Output the (x, y) coordinate of the center of the cell containing the given text.  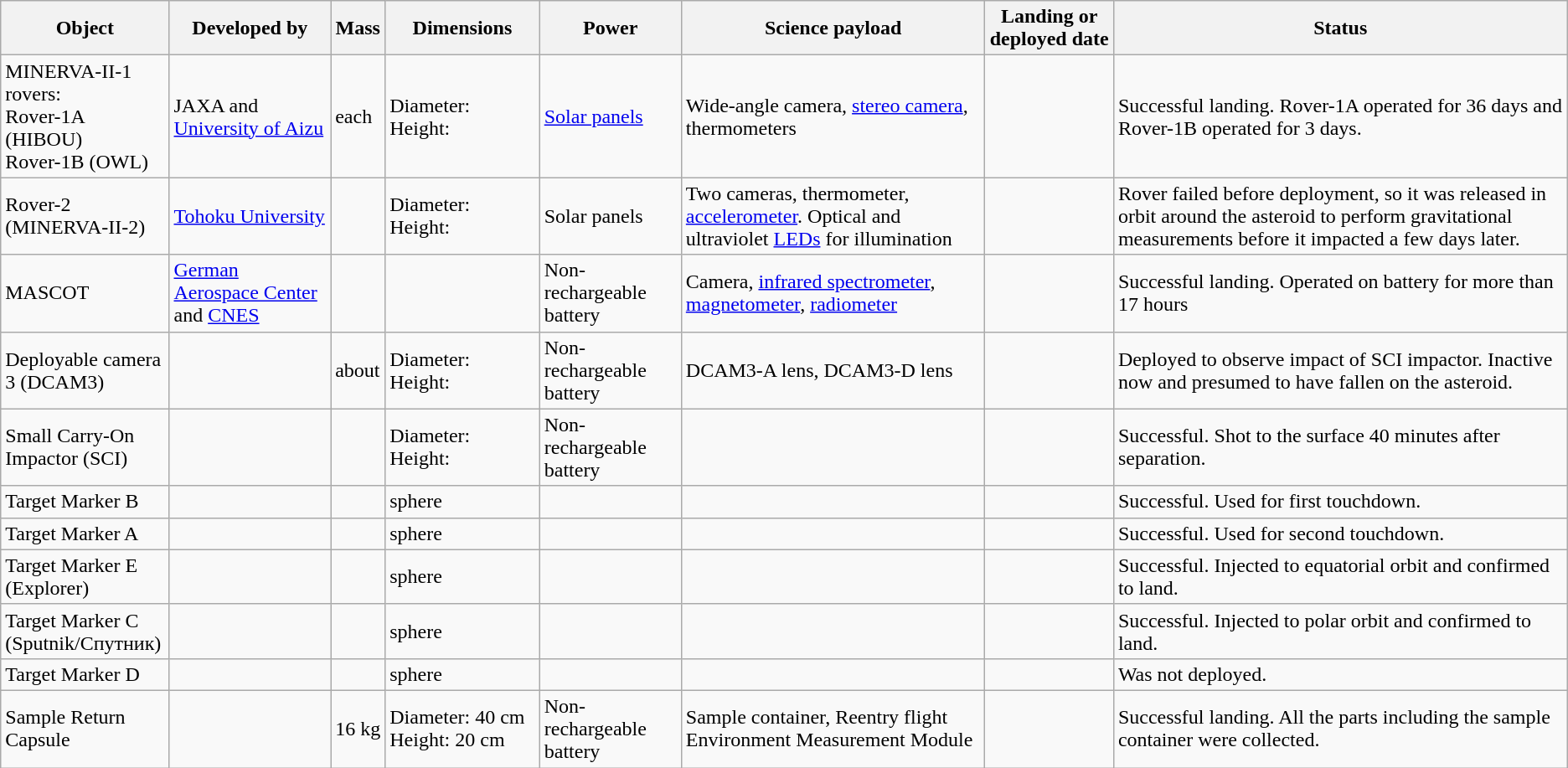
Successful. Injected to equatorial orbit and confirmed to land. (1340, 576)
Sample Return Capsule (85, 729)
Object (85, 28)
each (358, 116)
Power (610, 28)
Successful landing. Operated on battery for more than 17 hours (1340, 293)
Successful. Shot to the surface 40 minutes after separation. (1340, 447)
Developed by (250, 28)
Successful. Used for first touchdown. (1340, 502)
Two cameras, thermometer, accelerometer. Optical and ultraviolet LEDs for illumination (833, 216)
Target Marker D (85, 674)
Successful landing. All the parts including the sample container were collected. (1340, 729)
Successful landing. Rover-1A operated for 36 days and Rover-1B operated for 3 days. (1340, 116)
Non-rechargeablebattery (610, 293)
German Aerospace Center and CNES (250, 293)
Tohoku University (250, 216)
Deployable camera 3 (DCAM3) (85, 370)
Status (1340, 28)
Landing or deployed date (1049, 28)
JAXA and University of Aizu (250, 116)
16 kg (358, 729)
about (358, 370)
Target Marker C (Sputnik/Спутник) (85, 631)
Target Marker E (Explorer) (85, 576)
Rover-2 (MINERVA-II-2) (85, 216)
Small Carry-On Impactor (SCI) (85, 447)
Target Marker B (85, 502)
MASCOT (85, 293)
Was not deployed. (1340, 674)
Sample container, Reentry flight Environment Measurement Module (833, 729)
DCAM3-A lens, DCAM3-D lens (833, 370)
Mass (358, 28)
Science payload (833, 28)
Wide-angle camera, stereo camera, thermometers (833, 116)
Deployed to observe impact of SCI impactor. Inactive now and presumed to have fallen on the asteroid. (1340, 370)
MINERVA-II-1 rovers: Rover-1A (HIBOU)Rover-1B (OWL) (85, 116)
Diameter: 40 cm Height: 20 cm (462, 729)
Successful. Used for second touchdown. (1340, 533)
Target Marker A (85, 533)
Camera, infrared spectrometer, magnetometer, radiometer (833, 293)
Dimensions (462, 28)
Successful. Injected to polar orbit and confirmed to land. (1340, 631)
